Provide the (X, Y) coordinate of the cell's center where the given text is located.  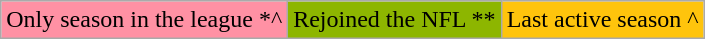
Last active season ^ (602, 20)
Rejoined the NFL ** (394, 20)
Only season in the league *^ (144, 20)
